Scan for the cell matching the given text and deliver its (X, Y) coordinate at center. 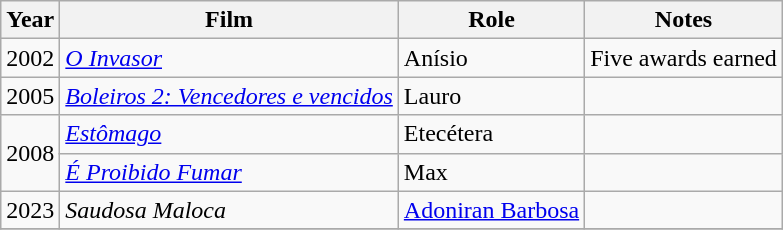
Anísio (491, 58)
Max (491, 172)
2002 (30, 58)
Notes (684, 20)
2008 (30, 153)
Year (30, 20)
Etecétera (491, 134)
Five awards earned (684, 58)
2005 (30, 96)
Boleiros 2: Vencedores e vencidos (230, 96)
Saudosa Maloca (230, 210)
Film (230, 20)
Estômago (230, 134)
Lauro (491, 96)
Role (491, 20)
O Invasor (230, 58)
É Proibido Fumar (230, 172)
2023 (30, 210)
Adoniran Barbosa (491, 210)
